Output the (x, y) coordinate of the center of the cell containing the given text.  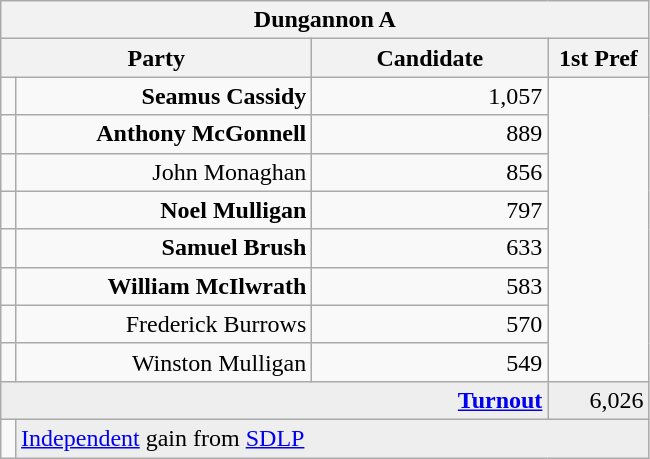
Party (156, 58)
889 (430, 134)
1,057 (430, 96)
549 (430, 362)
Seamus Cassidy (164, 96)
Frederick Burrows (164, 324)
797 (430, 210)
Independent gain from SDLP (332, 438)
6,026 (598, 400)
583 (430, 286)
Winston Mulligan (164, 362)
633 (430, 248)
1st Pref (598, 58)
Samuel Brush (164, 248)
570 (430, 324)
Noel Mulligan (164, 210)
Dungannon A (325, 20)
Candidate (430, 58)
John Monaghan (164, 172)
Turnout (274, 400)
William McIlwrath (164, 286)
856 (430, 172)
Anthony McGonnell (164, 134)
